Detect which cell encompasses the target text, then output its [X, Y] center coordinate. 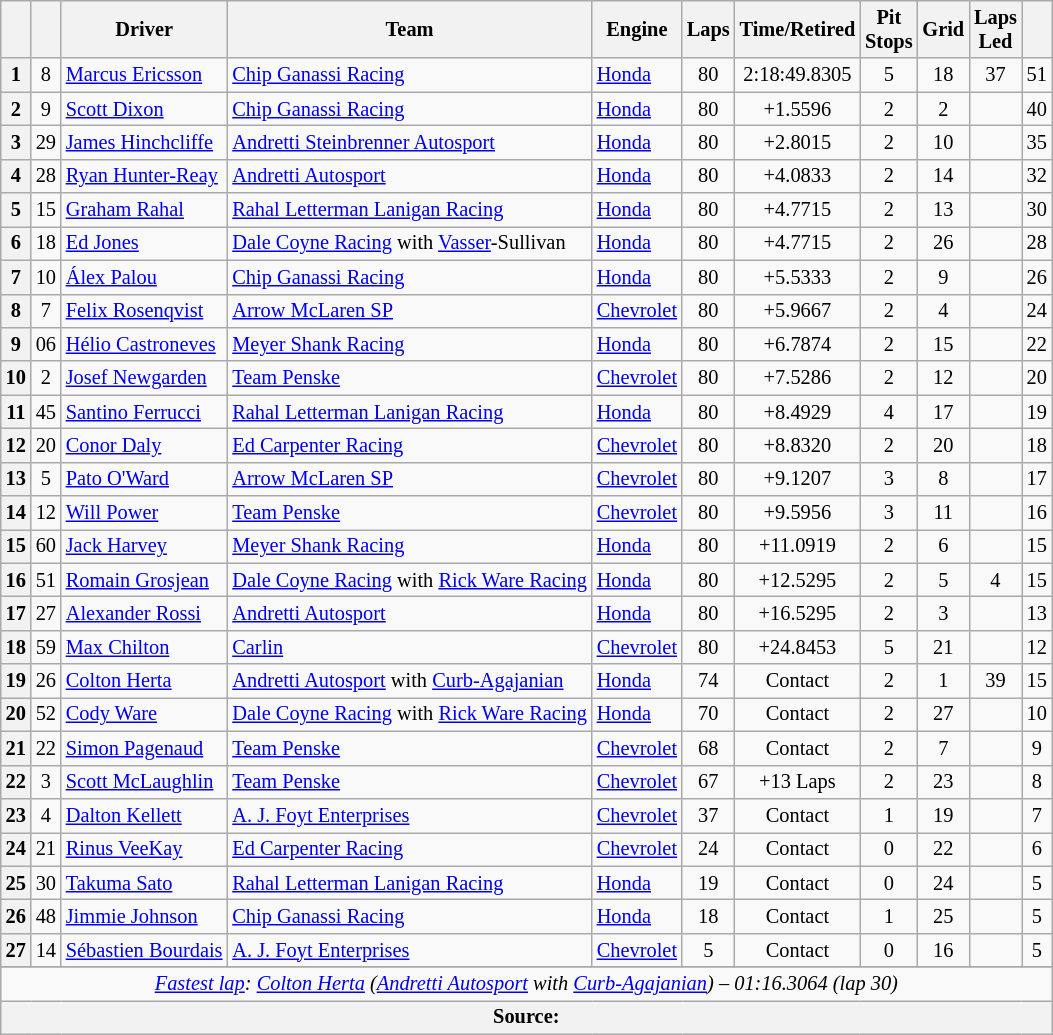
+5.5333 [798, 277]
Ryan Hunter-Reay [144, 176]
Jimmie Johnson [144, 916]
Alexander Rossi [144, 613]
Engine [637, 29]
Cody Ware [144, 714]
Hélio Castroneves [144, 344]
Fastest lap: Colton Herta (Andretti Autosport with Curb-Agajanian) – 01:16.3064 (lap 30) [526, 984]
+8.4929 [798, 412]
29 [46, 142]
+4.0833 [798, 176]
Rinus VeeKay [144, 849]
Graham Rahal [144, 210]
Driver [144, 29]
Max Chilton [144, 647]
Scott Dixon [144, 109]
+24.8453 [798, 647]
Santino Ferrucci [144, 412]
Colton Herta [144, 681]
74 [708, 681]
Dale Coyne Racing with Vasser-Sullivan [409, 243]
Álex Palou [144, 277]
Will Power [144, 513]
Marcus Ericsson [144, 75]
+8.8320 [798, 445]
Grid [943, 29]
2:18:49.8305 [798, 75]
06 [46, 344]
59 [46, 647]
+2.8015 [798, 142]
Team [409, 29]
35 [1037, 142]
Dalton Kellett [144, 815]
Takuma Sato [144, 883]
Conor Daly [144, 445]
67 [708, 782]
+13 Laps [798, 782]
+12.5295 [798, 580]
Scott McLaughlin [144, 782]
32 [1037, 176]
James Hinchcliffe [144, 142]
+16.5295 [798, 613]
Andretti Autosport with Curb-Agajanian [409, 681]
+9.5956 [798, 513]
Carlin [409, 647]
+1.5596 [798, 109]
+9.1207 [798, 479]
+6.7874 [798, 344]
Pato O'Ward [144, 479]
Ed Jones [144, 243]
68 [708, 748]
Source: [526, 1017]
39 [996, 681]
Laps [708, 29]
60 [46, 546]
LapsLed [996, 29]
Romain Grosjean [144, 580]
Sébastien Bourdais [144, 950]
Jack Harvey [144, 546]
Andretti Steinbrenner Autosport [409, 142]
45 [46, 412]
48 [46, 916]
40 [1037, 109]
Felix Rosenqvist [144, 311]
Simon Pagenaud [144, 748]
Josef Newgarden [144, 378]
Time/Retired [798, 29]
+5.9667 [798, 311]
+11.0919 [798, 546]
+7.5286 [798, 378]
52 [46, 714]
PitStops [888, 29]
70 [708, 714]
